Identify which cell holds the provided text, then report its [x, y] central coordinate. 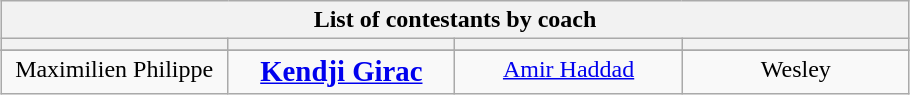
Amir Haddad [568, 72]
Wesley [796, 72]
Maximilien Philippe [114, 72]
Kendji Girac [342, 72]
List of contestants by coach [456, 20]
